Detect which cell encompasses the target text, then output its [x, y] center coordinate. 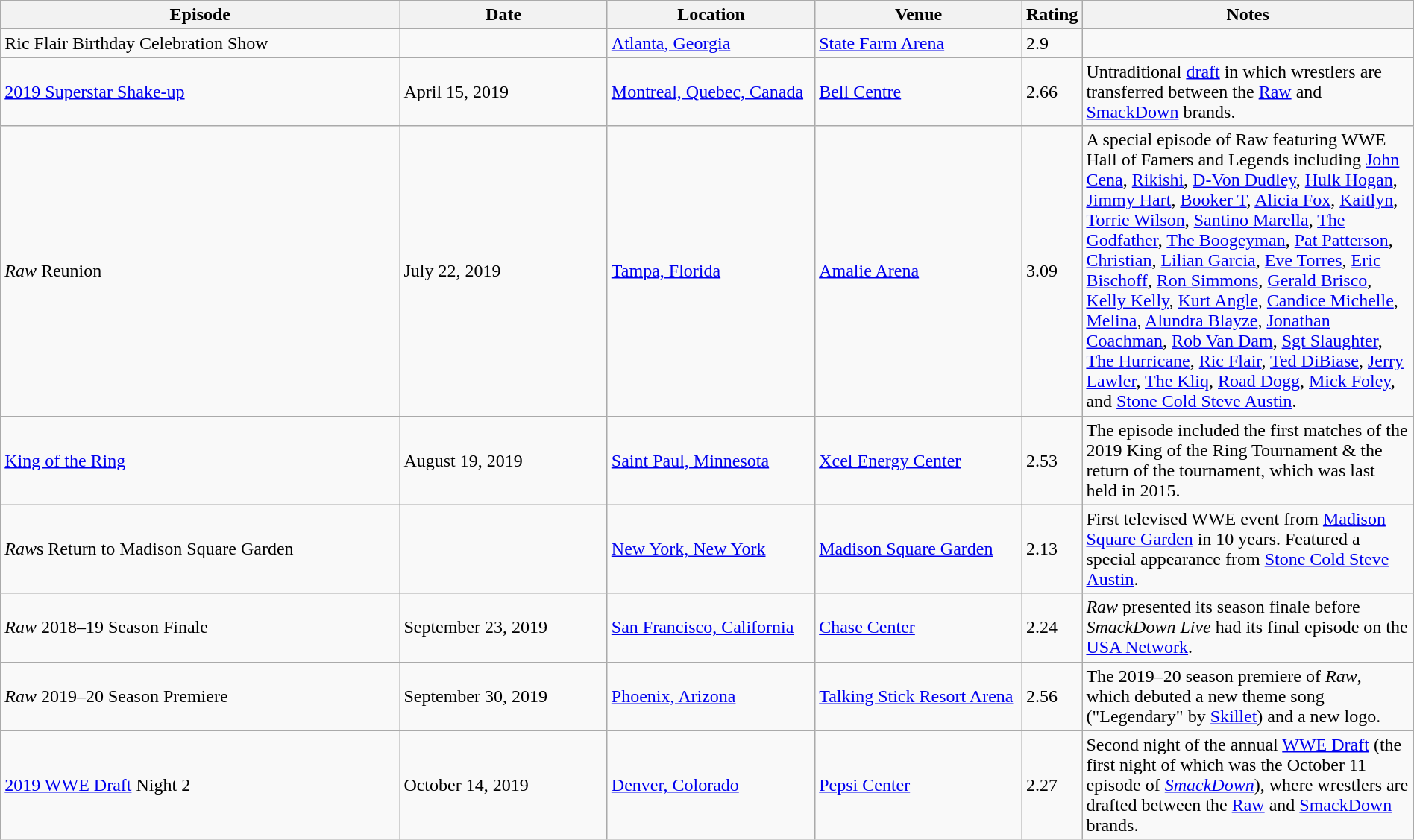
August 19, 2019 [503, 461]
The episode included the first matches of the 2019 King of the Ring Tournament & the return of the tournament, which was last held in 2015. [1248, 461]
Phoenix, Arizona [711, 696]
King of the Ring [200, 461]
September 23, 2019 [503, 628]
Denver, Colorado [711, 785]
Notes [1248, 15]
2019 Superstar Shake-up [200, 92]
The 2019–20 season premiere of Raw, which debuted a new theme song ("Legendary" by Skillet) and a new logo. [1248, 696]
Untraditional draft in which wrestlers are transferred between the Raw and SmackDown brands. [1248, 92]
September 30, 2019 [503, 696]
Location [711, 15]
October 14, 2019 [503, 785]
Chase Center [919, 628]
Montreal, Quebec, Canada [711, 92]
2.56 [1052, 696]
New York, New York [711, 549]
July 22, 2019 [503, 271]
Amalie Arena [919, 271]
Venue [919, 15]
2019 WWE Draft Night 2 [200, 785]
Madison Square Garden [919, 549]
Raw presented its season finale before SmackDown Live had its final episode on the USA Network. [1248, 628]
2.24 [1052, 628]
San Francisco, California [711, 628]
State Farm Arena [919, 43]
Saint Paul, Minnesota [711, 461]
Xcel Energy Center [919, 461]
Raw Reunion [200, 271]
2.53 [1052, 461]
2.27 [1052, 785]
Talking Stick Resort Arena [919, 696]
2.9 [1052, 43]
Pepsi Center [919, 785]
Date [503, 15]
Rating [1052, 15]
Raws Return to Madison Square Garden [200, 549]
Ric Flair Birthday Celebration Show [200, 43]
Bell Centre [919, 92]
Raw 2018–19 Season Finale [200, 628]
Tampa, Florida [711, 271]
April 15, 2019 [503, 92]
2.66 [1052, 92]
3.09 [1052, 271]
2.13 [1052, 549]
Atlanta, Georgia [711, 43]
Raw 2019–20 Season Premiere [200, 696]
Episode [200, 15]
First televised WWE event from Madison Square Garden in 10 years. Featured a special appearance from Stone Cold Steve Austin. [1248, 549]
